Scan for the cell matching the given text and deliver its (X, Y) coordinate at center. 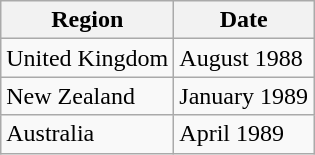
August 1988 (244, 58)
Region (88, 20)
Date (244, 20)
Australia (88, 134)
April 1989 (244, 134)
January 1989 (244, 96)
New Zealand (88, 96)
United Kingdom (88, 58)
